Pinpoint the cell where the given text exists, returning its (x, y) midpoint coordinate. 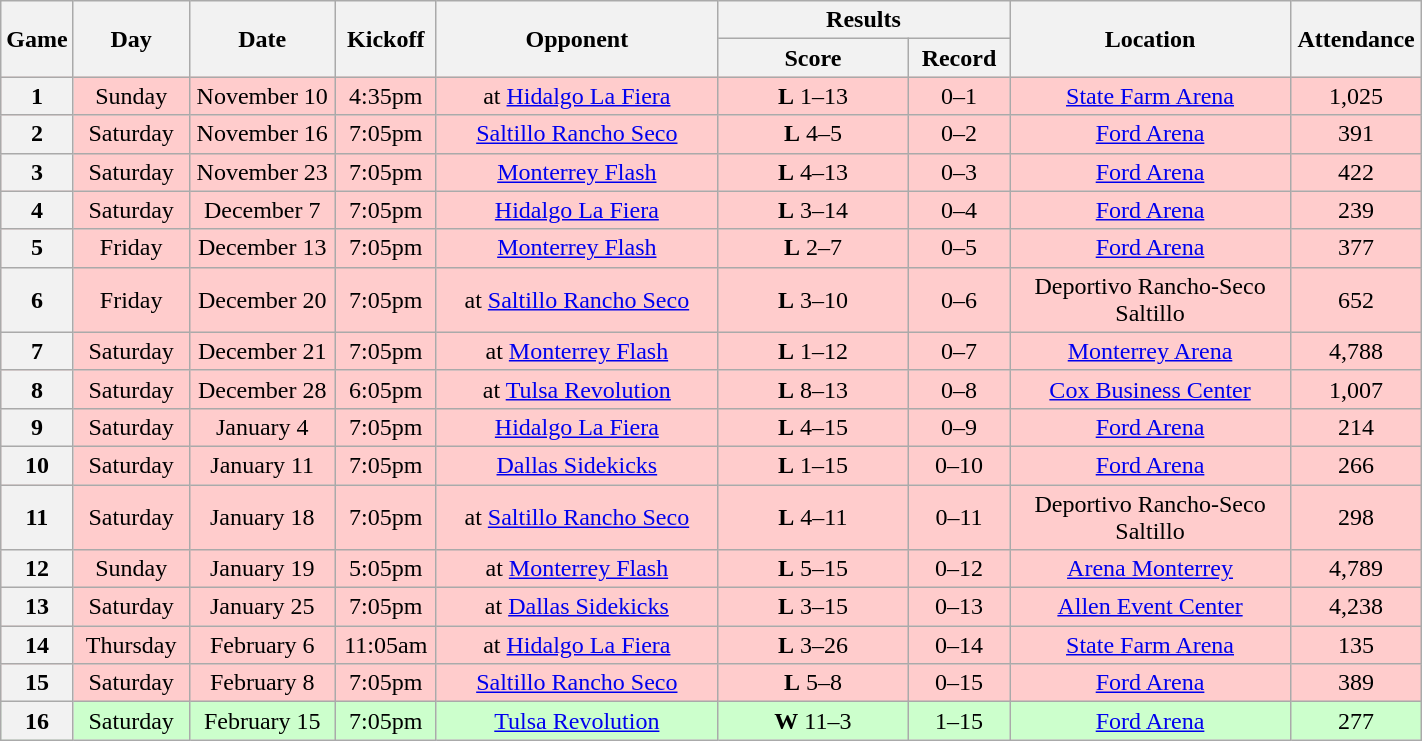
January 25 (262, 607)
11:05am (386, 645)
L 4–13 (812, 172)
November 16 (262, 134)
6 (37, 300)
January 19 (262, 569)
4:35pm (386, 96)
L 4–5 (812, 134)
0–3 (958, 172)
L 5–15 (812, 569)
0–11 (958, 516)
0–5 (958, 248)
Allen Event Center (1150, 607)
L 1–12 (812, 351)
5 (37, 248)
L 8–13 (812, 389)
November 10 (262, 96)
Game (37, 39)
9 (37, 427)
377 (1356, 248)
15 (37, 683)
Monterrey Arena (1150, 351)
214 (1356, 427)
Day (131, 39)
December 13 (262, 248)
11 (37, 516)
3 (37, 172)
Cox Business Center (1150, 389)
5:05pm (386, 569)
December 7 (262, 210)
November 23 (262, 172)
1–15 (958, 721)
Thursday (131, 645)
December 28 (262, 389)
at Tulsa Revolution (576, 389)
0–2 (958, 134)
239 (1356, 210)
12 (37, 569)
February 15 (262, 721)
277 (1356, 721)
L 3–15 (812, 607)
at Dallas Sidekicks (576, 607)
L 4–11 (812, 516)
8 (37, 389)
0–15 (958, 683)
Results (863, 20)
2 (37, 134)
December 20 (262, 300)
652 (1356, 300)
266 (1356, 465)
Opponent (576, 39)
1,025 (1356, 96)
0–7 (958, 351)
0–6 (958, 300)
January 4 (262, 427)
Attendance (1356, 39)
0–9 (958, 427)
4,238 (1356, 607)
1 (37, 96)
L 1–15 (812, 465)
Record (958, 58)
4,788 (1356, 351)
135 (1356, 645)
16 (37, 721)
L 3–14 (812, 210)
0–14 (958, 645)
0–13 (958, 607)
December 21 (262, 351)
L 1–13 (812, 96)
L 2–7 (812, 248)
0–4 (958, 210)
L 3–26 (812, 645)
January 11 (262, 465)
422 (1356, 172)
0–12 (958, 569)
0–1 (958, 96)
4,789 (1356, 569)
298 (1356, 516)
Tulsa Revolution (576, 721)
W 11–3 (812, 721)
Date (262, 39)
January 18 (262, 516)
1,007 (1356, 389)
Location (1150, 39)
L 5–8 (812, 683)
February 6 (262, 645)
14 (37, 645)
L 3–10 (812, 300)
0–8 (958, 389)
391 (1356, 134)
10 (37, 465)
Kickoff (386, 39)
Arena Monterrey (1150, 569)
Dallas Sidekicks (576, 465)
February 8 (262, 683)
6:05pm (386, 389)
389 (1356, 683)
4 (37, 210)
13 (37, 607)
L 4–15 (812, 427)
7 (37, 351)
Score (812, 58)
0–10 (958, 465)
